Detect which cell encompasses the target text, then output its [x, y] center coordinate. 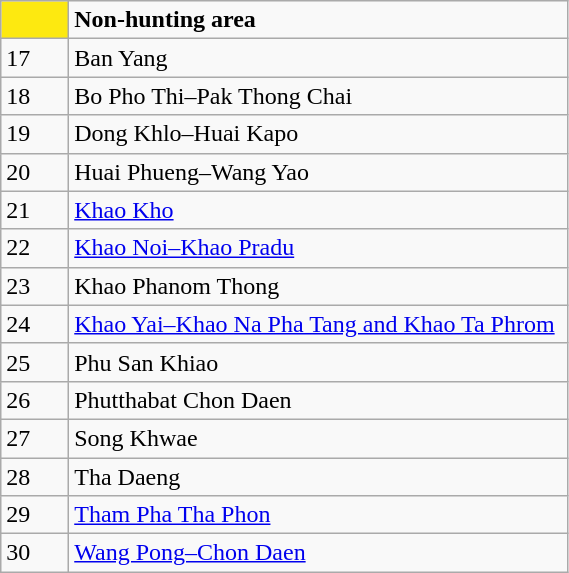
Tham Pha Tha Phon [318, 515]
Wang Pong–Chon Daen [318, 553]
Ban Yang [318, 58]
Khao Phanom Thong [318, 286]
18 [35, 96]
22 [35, 248]
26 [35, 400]
21 [35, 210]
20 [35, 172]
28 [35, 477]
29 [35, 515]
30 [35, 553]
Non-hunting area [318, 20]
Phutthabat Chon Daen [318, 400]
23 [35, 286]
24 [35, 324]
Huai Phueng–Wang Yao [318, 172]
Bo Pho Thi–Pak Thong Chai [318, 96]
Khao Kho [318, 210]
27 [35, 438]
25 [35, 362]
Dong Khlo–Huai Kapo [318, 134]
Khao Noi–Khao Pradu [318, 248]
17 [35, 58]
Tha Daeng [318, 477]
19 [35, 134]
Khao Yai–Khao Na Pha Tang and Khao Ta Phrom [318, 324]
Song Khwae [318, 438]
Phu San Khiao [318, 362]
